Detect which cell encompasses the target text, then output its [x, y] center coordinate. 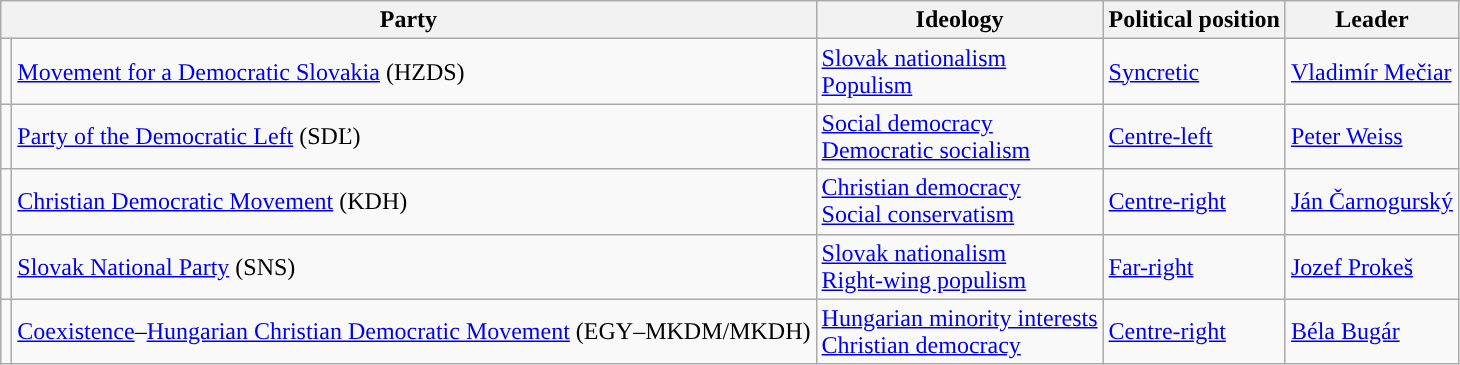
Jozef Prokeš [1372, 266]
Vladimír Mečiar [1372, 72]
Social democracyDemocratic socialism [960, 136]
Slovak nationalismPopulism [960, 72]
Leader [1372, 20]
Christian Democratic Movement (KDH) [414, 202]
Slovak National Party (SNS) [414, 266]
Party [408, 20]
Coexistence–Hungarian Christian Democratic Movement (EGY–MKDM/MKDH) [414, 332]
Slovak nationalismRight-wing populism [960, 266]
Ideology [960, 20]
Ján Čarnogurský [1372, 202]
Political position [1194, 20]
Party of the Democratic Left (SDĽ) [414, 136]
Hungarian minority interestsChristian democracy [960, 332]
Peter Weiss [1372, 136]
Movement for a Democratic Slovakia (HZDS) [414, 72]
Béla Bugár [1372, 332]
Centre-left [1194, 136]
Far-right [1194, 266]
Christian democracySocial conservatism [960, 202]
Syncretic [1194, 72]
